Return [x, y] of the center of cell containing provided text 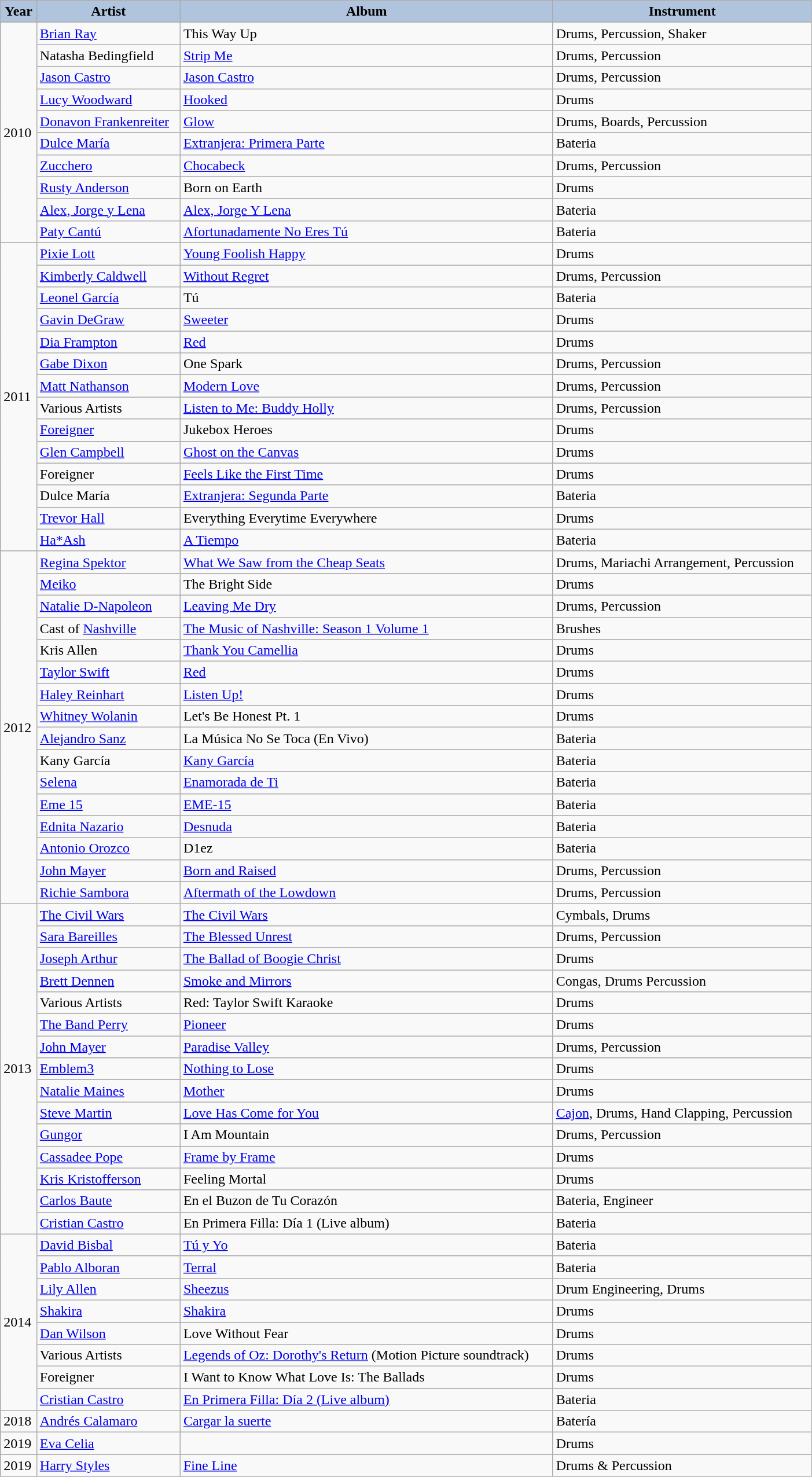
Listen Up! [366, 695]
Gabe Dixon [108, 364]
Cassadee Pope [108, 1157]
Emblem3 [108, 1069]
Eva Celia [108, 1443]
2010 [19, 133]
Cymbals, Drums [682, 914]
I Want to Know What Love Is: The Ballads [366, 1377]
Young Foolish Happy [366, 253]
Congas, Drums Percussion [682, 981]
Paty Cantú [108, 232]
Extranjera: Segunda Parte [366, 496]
Pablo Alboran [108, 1267]
One Spark [366, 364]
Lucy Woodward [108, 100]
The Bright Side [366, 584]
Fine Line [366, 1465]
Without Regret [366, 276]
Pioneer [366, 1025]
Mother [366, 1091]
Selena [108, 782]
Dan Wilson [108, 1333]
Kimberly Caldwell [108, 276]
Strip Me [366, 56]
2011 [19, 397]
Red: Taylor Swift Karaoke [366, 1003]
D1ez [366, 848]
Ednita Nazario [108, 826]
I Am Mountain [366, 1135]
2014 [19, 1322]
Trevor Hall [108, 518]
Legends of Oz: Dorothy's Return (Motion Picture soundtrack) [366, 1355]
Love Without Fear [366, 1333]
Cajon, Drums, Hand Clapping, Percussion [682, 1113]
Ha*Ash [108, 540]
Listen to Me: Buddy Holly [366, 408]
Gungor [108, 1135]
Matt Nathanson [108, 386]
Drums, Boards, Percussion [682, 122]
Glen Campbell [108, 452]
Gavin DeGraw [108, 320]
Frame by Frame [366, 1157]
Donavon Frankenreiter [108, 122]
En Primera Filla: Día 1 (Live album) [366, 1223]
Lily Allen [108, 1289]
Year [19, 12]
Natalie Maines [108, 1091]
Sara Bareilles [108, 936]
The Band Perry [108, 1025]
Rusty Anderson [108, 188]
David Bisbal [108, 1245]
Feels Like the First Time [366, 474]
Drums, Mariachi Arrangement, Percussion [682, 562]
Drum Engineering, Drums [682, 1289]
Whitney Wolanin [108, 717]
Alex, Jorge Y Lena [366, 210]
Instrument [682, 12]
Zucchero [108, 166]
The Blessed Unrest [366, 936]
Sheezus [366, 1289]
Cast of Nashville [108, 628]
Desnuda [366, 826]
2018 [19, 1421]
La Música No Se Toca (En Vivo) [366, 738]
Natalie D-Napoleon [108, 606]
Eme 15 [108, 804]
Regina Spektor [108, 562]
Carlos Baute [108, 1201]
What We Saw from the Cheap Seats [366, 562]
Artist [108, 12]
Bateria, Engineer [682, 1201]
Aftermath of the Lowdown [366, 892]
Paradise Valley [366, 1047]
Glow [366, 122]
Meiko [108, 584]
Natasha Bedingfield [108, 56]
Feeling Mortal [366, 1179]
Joseph Arthur [108, 958]
Chocabeck [366, 166]
Taylor Swift [108, 673]
Brian Ray [108, 34]
Terral [366, 1267]
Enamorada de Ti [366, 782]
Drums & Percussion [682, 1465]
Everything Everytime Everywhere [366, 518]
Cargar la suerte [366, 1421]
Kris Allen [108, 651]
Dia Frampton [108, 342]
This Way Up [366, 34]
The Music of Nashville: Season 1 Volume 1 [366, 628]
Smoke and Mirrors [366, 981]
En el Buzon de Tu Corazón [366, 1201]
2013 [19, 1068]
Hooked [366, 100]
Brushes [682, 628]
Tú y Yo [366, 1245]
En Primera Filla: Día 2 (Live album) [366, 1399]
Pixie Lott [108, 253]
Ghost on the Canvas [366, 452]
A Tiempo [366, 540]
Tú [366, 298]
Antonio Orozco [108, 848]
Let's Be Honest Pt. 1 [366, 717]
Steve Martin [108, 1113]
Jukebox Heroes [366, 430]
EME-15 [366, 804]
Modern Love [366, 386]
Born and Raised [366, 870]
Born on Earth [366, 188]
Thank You Camellia [366, 651]
Leaving Me Dry [366, 606]
The Ballad of Boogie Christ [366, 958]
Andrés Calamaro [108, 1421]
Batería [682, 1421]
Harry Styles [108, 1465]
Leonel García [108, 298]
Album [366, 12]
Love Has Come for You [366, 1113]
Alex, Jorge y Lena [108, 210]
Extranjera: Primera Parte [366, 144]
Alejandro Sanz [108, 738]
Sweeter [366, 320]
Nothing to Lose [366, 1069]
Haley Reinhart [108, 695]
Richie Sambora [108, 892]
Brett Dennen [108, 981]
2012 [19, 727]
Afortunadamente No Eres Tú [366, 232]
Drums, Percussion, Shaker [682, 34]
Kris Kristofferson [108, 1179]
